Scan for the cell matching the given text and deliver its [X, Y] coordinate at center. 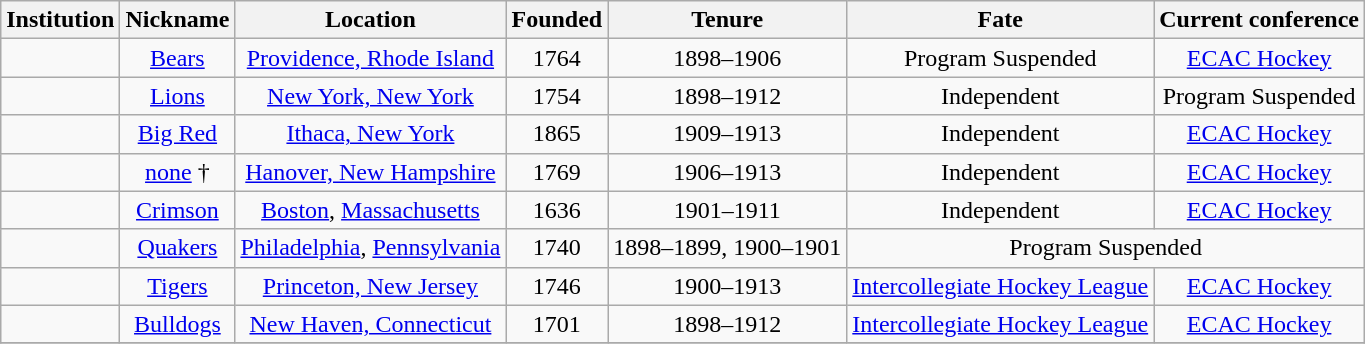
Ithaca, New York [370, 134]
Crimson [178, 210]
Current conference [1260, 20]
none † [178, 172]
1901–1911 [728, 210]
Hanover, New Hampshire [370, 172]
Princeton, New Jersey [370, 286]
Bulldogs [178, 324]
Nickname [178, 20]
Fate [1000, 20]
1740 [557, 248]
Institution [60, 20]
Philadelphia, Pennsylvania [370, 248]
Location [370, 20]
1764 [557, 58]
New York, New York [370, 96]
1636 [557, 210]
Tenure [728, 20]
Bears [178, 58]
Boston, Massachusetts [370, 210]
1909–1913 [728, 134]
1898–1899, 1900–1901 [728, 248]
Big Red [178, 134]
Tigers [178, 286]
Providence, Rhode Island [370, 58]
Lions [178, 96]
New Haven, Connecticut [370, 324]
1754 [557, 96]
1746 [557, 286]
Quakers [178, 248]
1906–1913 [728, 172]
Founded [557, 20]
1701 [557, 324]
1865 [557, 134]
1898–1906 [728, 58]
1900–1913 [728, 286]
1769 [557, 172]
